Extract the [x, y] coordinate from the center of the cell holding the provided text.  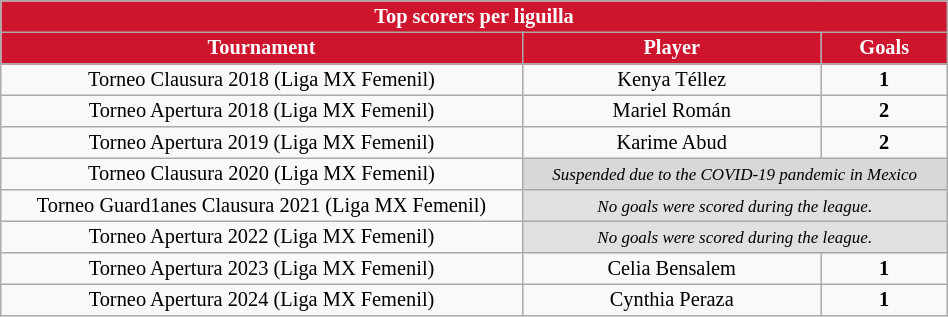
Top scorers per liguilla [474, 17]
Player [672, 48]
Tournament [262, 48]
Mariel Román [672, 111]
Suspended due to the COVID-19 pandemic in Mexico [734, 174]
Torneo Apertura 2024 (Liga MX Femenil) [262, 300]
Torneo Guard1anes Clausura 2021 (Liga MX Femenil) [262, 206]
Celia Bensalem [672, 269]
Karime Abud [672, 143]
Cynthia Peraza [672, 300]
Kenya Téllez [672, 80]
Torneo Apertura 2022 (Liga MX Femenil) [262, 237]
Torneo Apertura 2019 (Liga MX Femenil) [262, 143]
Torneo Apertura 2023 (Liga MX Femenil) [262, 269]
Goals [884, 48]
Torneo Clausura 2020 (Liga MX Femenil) [262, 174]
Torneo Clausura 2018 (Liga MX Femenil) [262, 80]
Torneo Apertura 2018 (Liga MX Femenil) [262, 111]
